Detect which cell encompasses the target text, then output its (X, Y) center coordinate. 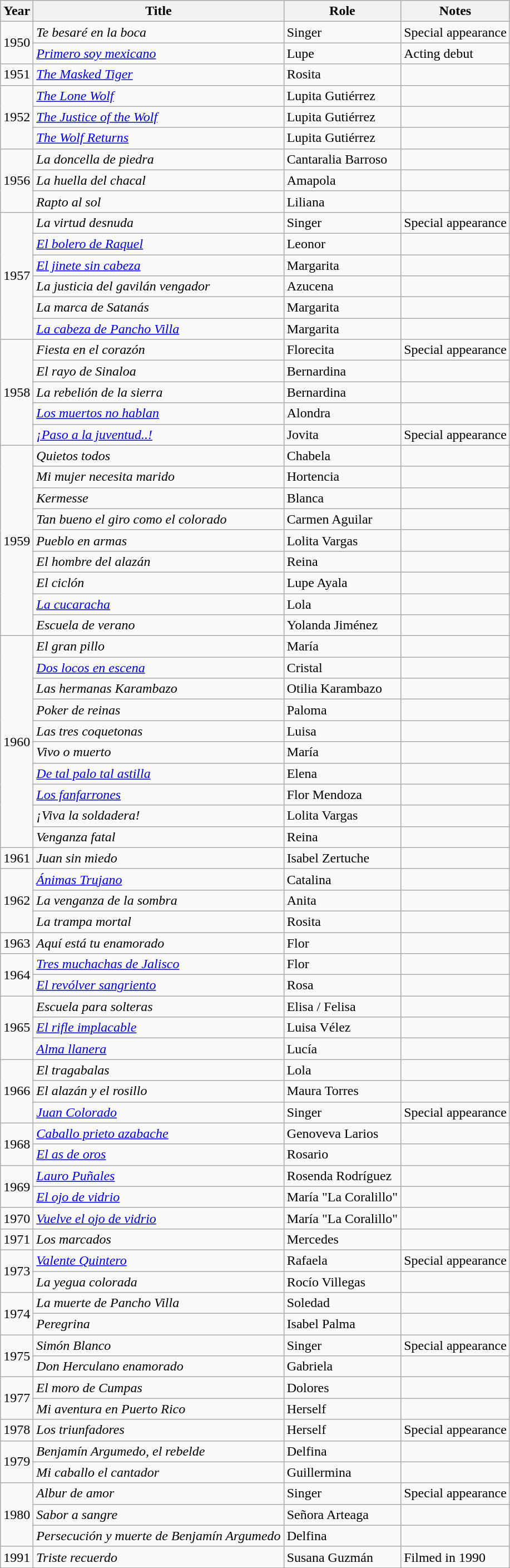
Peregrina (159, 1324)
The Masked Tiger (159, 75)
Poker de reinas (159, 710)
1975 (17, 1356)
1963 (17, 943)
Paloma (343, 710)
1961 (17, 858)
El jinete sin cabeza (159, 265)
1964 (17, 975)
Los fanfarrones (159, 795)
Cristal (343, 668)
De tal palo tal astilla (159, 773)
Notes (455, 11)
Luisa Vélez (343, 1028)
The Wolf Returns (159, 138)
1991 (17, 1557)
La virtud desnuda (159, 223)
Lupe Ayala (343, 583)
Ánimas Trujano (159, 879)
La yegua colorada (159, 1281)
Los marcados (159, 1239)
1971 (17, 1239)
Role (343, 11)
1957 (17, 275)
Vivo o muerto (159, 752)
Guillermina (343, 1472)
1966 (17, 1091)
El ojo de vidrio (159, 1197)
Florecita (343, 350)
Maura Torres (343, 1091)
La cabeza de Pancho Villa (159, 329)
1977 (17, 1398)
Don Herculano enamorado (159, 1367)
El gran pillo (159, 647)
Azucena (343, 287)
Isabel Palma (343, 1324)
1980 (17, 1515)
Señora Arteaga (343, 1515)
Las hermanas Karambazo (159, 689)
¡Viva la soldadera! (159, 816)
1962 (17, 900)
Chabela (343, 456)
Lucía (343, 1049)
Acting debut (455, 53)
Filmed in 1990 (455, 1557)
Valente Quintero (159, 1260)
Lauro Puñales (159, 1176)
Jovita (343, 435)
Tan bueno el giro como el colorado (159, 519)
1968 (17, 1144)
El moro de Cumpas (159, 1388)
La trampa mortal (159, 921)
Elena (343, 773)
1978 (17, 1430)
The Justice of the Wolf (159, 117)
Flor Mendoza (343, 795)
1959 (17, 541)
1974 (17, 1314)
Carmen Aguilar (343, 519)
Triste recuerdo (159, 1557)
Susana Guzmán (343, 1557)
Amapola (343, 180)
Benjamín Argumedo, el rebelde (159, 1451)
1973 (17, 1271)
Venganza fatal (159, 837)
Pueblo en armas (159, 540)
Leonor (343, 244)
Blanca (343, 498)
Caballo prieto azabache (159, 1133)
1950 (17, 43)
Rapto al sol (159, 201)
La rebelión de la sierra (159, 392)
La cucaracha (159, 604)
Kermesse (159, 498)
Alondra (343, 413)
Lupe (343, 53)
El ciclón (159, 583)
Alma llanera (159, 1049)
Las tres coquetonas (159, 731)
El tragabalas (159, 1070)
Los triunfadores (159, 1430)
Dolores (343, 1388)
Gabriela (343, 1367)
Aquí está tu enamorado (159, 943)
Anita (343, 900)
Primero soy mexicano (159, 53)
El bolero de Raquel (159, 244)
El rayo de Sinaloa (159, 371)
La muerte de Pancho Villa (159, 1303)
1969 (17, 1186)
El as de oros (159, 1155)
Quietos todos (159, 456)
Albur de amor (159, 1493)
Escuela de verano (159, 625)
Catalina (343, 879)
Fiesta en el corazón (159, 350)
1970 (17, 1218)
Dos locos en escena (159, 668)
Los muertos no hablan (159, 413)
Sabor a sangre (159, 1515)
Yolanda Jiménez (343, 625)
1958 (17, 392)
¡Paso a la juventud..! (159, 435)
Rosa (343, 985)
La huella del chacal (159, 180)
1960 (17, 742)
Hortencia (343, 477)
Escuela para solteras (159, 1007)
Rocío Villegas (343, 1281)
Vuelve el ojo de vidrio (159, 1218)
La justicia del gavilán vengador (159, 287)
Rosenda Rodríguez (343, 1176)
El revólver sangriento (159, 985)
Mi mujer necesita marido (159, 477)
Year (17, 11)
La venganza de la sombra (159, 900)
1956 (17, 180)
Elisa / Felisa (343, 1007)
The Lone Wolf (159, 96)
Simón Blanco (159, 1345)
Te besaré en la boca (159, 32)
Rafaela (343, 1260)
Mi caballo el cantador (159, 1472)
Isabel Zertuche (343, 858)
El alazán y el rosillo (159, 1091)
La doncella de piedra (159, 159)
1979 (17, 1462)
Soledad (343, 1303)
Luisa (343, 731)
Mi aventura en Puerto Rico (159, 1409)
Mercedes (343, 1239)
Genoveva Larios (343, 1133)
Persecución y muerte de Benjamín Argumedo (159, 1536)
La marca de Satanás (159, 308)
Juan sin miedo (159, 858)
El hombre del alazán (159, 561)
Juan Colorado (159, 1112)
Liliana (343, 201)
Rosario (343, 1155)
Otilia Karambazo (343, 689)
Tres muchachas de Jalisco (159, 964)
El rifle implacable (159, 1028)
Cantaralia Barroso (343, 159)
1952 (17, 117)
1951 (17, 75)
1965 (17, 1028)
Title (159, 11)
